Pinpoint the cell where the given text exists, returning its [x, y] midpoint coordinate. 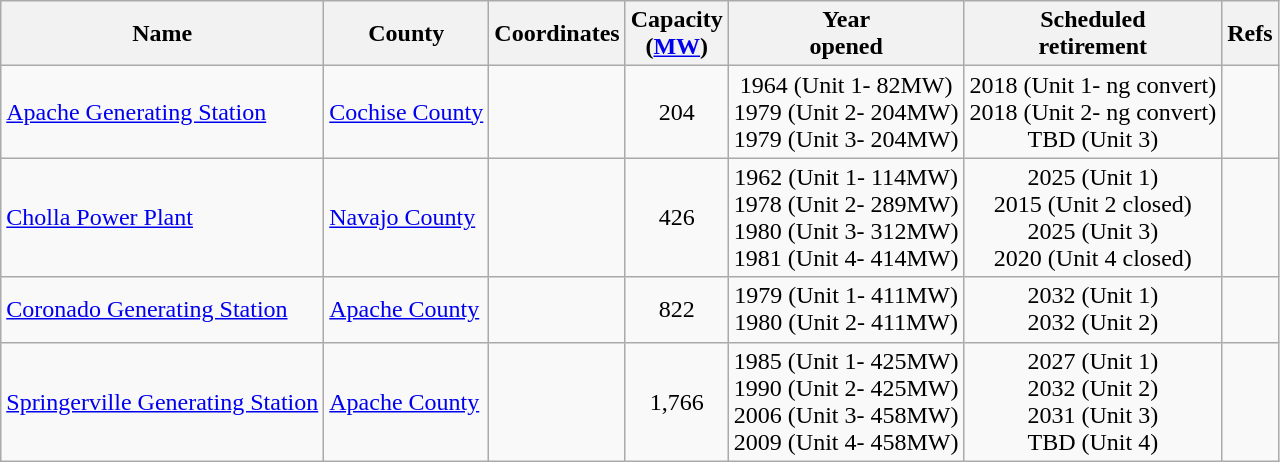
Cochise County [406, 112]
County [406, 34]
Coordinates [557, 34]
Navajo County [406, 218]
1962 (Unit 1- 114MW)1978 (Unit 2- 289MW)1980 (Unit 3- 312MW)1981 (Unit 4- 414MW) [846, 218]
Capacity(MW) [676, 34]
Apache Generating Station [162, 112]
Scheduledretirement [1093, 34]
Coronado Generating Station [162, 310]
Name [162, 34]
204 [676, 112]
822 [676, 310]
1985 (Unit 1- 425MW)1990 (Unit 2- 425MW)2006 (Unit 3- 458MW)2009 (Unit 4- 458MW) [846, 402]
1,766 [676, 402]
2032 (Unit 1)2032 (Unit 2) [1093, 310]
Yearopened [846, 34]
Springerville Generating Station [162, 402]
Cholla Power Plant [162, 218]
1979 (Unit 1- 411MW)1980 (Unit 2- 411MW) [846, 310]
1964 (Unit 1- 82MW)1979 (Unit 2- 204MW)1979 (Unit 3- 204MW) [846, 112]
2025 (Unit 1)2015 (Unit 2 closed)2025 (Unit 3)2020 (Unit 4 closed) [1093, 218]
2018 (Unit 1- ng convert)2018 (Unit 2- ng convert)TBD (Unit 3) [1093, 112]
Refs [1250, 34]
426 [676, 218]
2027 (Unit 1)2032 (Unit 2)2031 (Unit 3)TBD (Unit 4) [1093, 402]
